Scan for the cell matching the given text and deliver its (X, Y) coordinate at center. 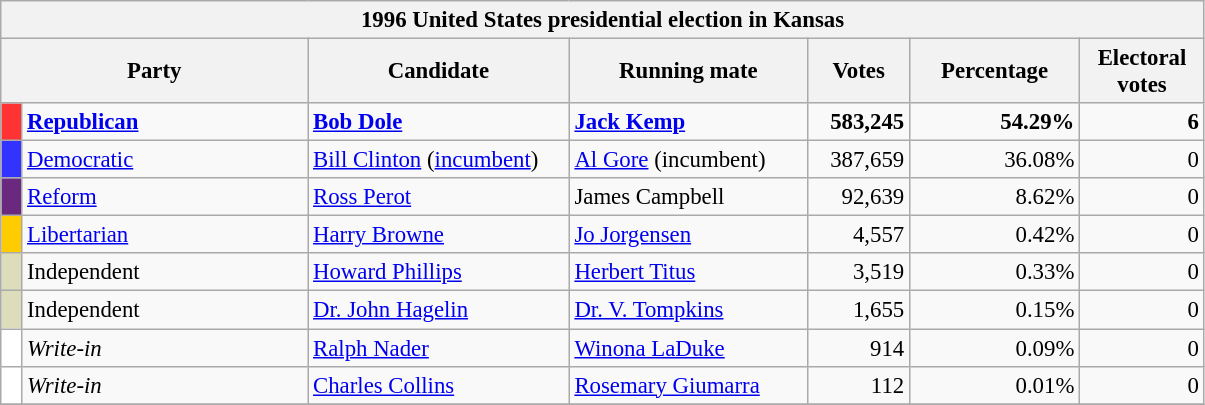
0.33% (994, 273)
8.62% (994, 197)
Percentage (994, 72)
Republican (165, 122)
914 (859, 348)
Bill Clinton (incumbent) (438, 160)
Reform (165, 197)
Winona LaDuke (688, 348)
3,519 (859, 273)
Dr. V. Tompkins (688, 310)
Jo Jorgensen (688, 235)
54.29% (994, 122)
Running mate (688, 72)
Howard Phillips (438, 273)
Libertarian (165, 235)
112 (859, 385)
92,639 (859, 197)
Bob Dole (438, 122)
Herbert Titus (688, 273)
583,245 (859, 122)
Jack Kemp (688, 122)
Electoral votes (1142, 72)
0.01% (994, 385)
Dr. John Hagelin (438, 310)
Democratic (165, 160)
James Campbell (688, 197)
4,557 (859, 235)
Harry Browne (438, 235)
0.15% (994, 310)
387,659 (859, 160)
1996 United States presidential election in Kansas (603, 20)
Ross Perot (438, 197)
0.42% (994, 235)
Ralph Nader (438, 348)
36.08% (994, 160)
Votes (859, 72)
0.09% (994, 348)
6 (1142, 122)
Candidate (438, 72)
1,655 (859, 310)
Al Gore (incumbent) (688, 160)
Party (154, 72)
Rosemary Giumarra (688, 385)
Charles Collins (438, 385)
